From the cell containing the given text, extract its center point as [X, Y] coordinate. 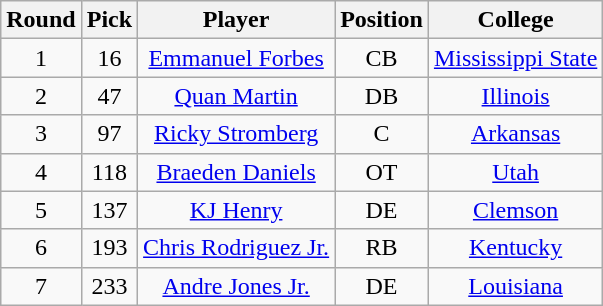
Chris Rodriguez Jr. [236, 248]
Illinois [515, 96]
CB [382, 58]
Position [382, 20]
233 [109, 286]
Braeden Daniels [236, 172]
2 [41, 96]
7 [41, 286]
DB [382, 96]
Player [236, 20]
RB [382, 248]
OT [382, 172]
KJ Henry [236, 210]
137 [109, 210]
Ricky Stromberg [236, 134]
Round [41, 20]
1 [41, 58]
Utah [515, 172]
47 [109, 96]
College [515, 20]
5 [41, 210]
193 [109, 248]
Kentucky [515, 248]
Clemson [515, 210]
6 [41, 248]
C [382, 134]
97 [109, 134]
Emmanuel Forbes [236, 58]
4 [41, 172]
Quan Martin [236, 96]
Mississippi State [515, 58]
3 [41, 134]
Louisiana [515, 286]
Andre Jones Jr. [236, 286]
118 [109, 172]
16 [109, 58]
Pick [109, 20]
Arkansas [515, 134]
